For the text-containing cell, return its midpoint in (X, Y) coordinate format. 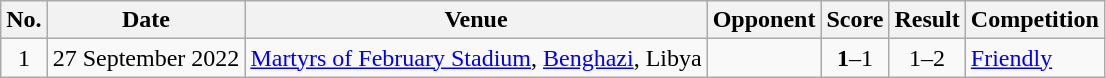
Date (146, 20)
Competition (1034, 20)
Venue (476, 20)
Martyrs of February Stadium, Benghazi, Libya (476, 58)
Opponent (764, 20)
No. (24, 20)
Result (927, 20)
Score (855, 20)
1–2 (927, 58)
1–1 (855, 58)
Friendly (1034, 58)
1 (24, 58)
27 September 2022 (146, 58)
